Find where the given text appears and provide that cell's center as [x, y] coordinate. 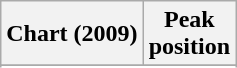
Chart (2009) [72, 34]
Peakposition [189, 34]
